Pinpoint the cell where the given text exists, returning its (X, Y) midpoint coordinate. 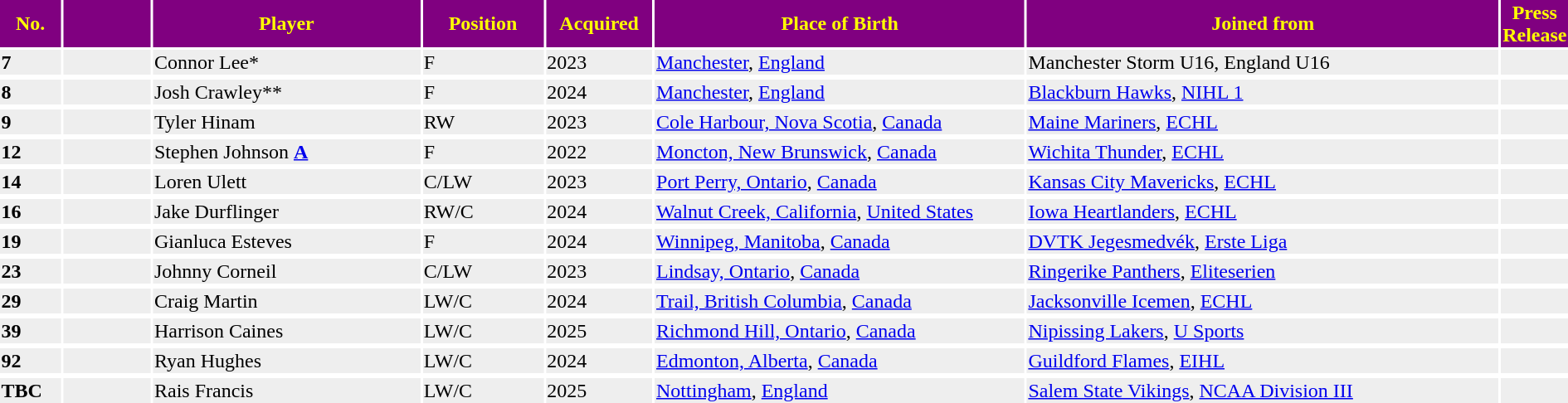
Johnny Corneil (286, 271)
16 (30, 211)
Ryan Hughes (286, 361)
RW/C (483, 211)
2022 (599, 152)
39 (30, 331)
TBC (30, 391)
Position (483, 23)
Kansas City Mavericks, ECHL (1263, 182)
Player (286, 23)
Nipissing Lakers, U Sports (1263, 331)
Harrison Caines (286, 331)
Guildford Flames, EIHL (1263, 361)
23 (30, 271)
9 (30, 122)
Blackburn Hawks, NIHL 1 (1263, 92)
8 (30, 92)
Press Release (1535, 23)
92 (30, 361)
Richmond Hill, Ontario, Canada (840, 331)
29 (30, 301)
Loren Ulett (286, 182)
12 (30, 152)
Joined from (1263, 23)
Stephen Johnson A (286, 152)
Ringerike Panthers, Eliteserien (1263, 271)
Manchester Storm U16, England U16 (1263, 62)
Lindsay, Ontario, Canada (840, 271)
Connor Lee* (286, 62)
Walnut Creek, California, United States (840, 211)
Nottingham, England (840, 391)
Rais Francis (286, 391)
7 (30, 62)
Wichita Thunder, ECHL (1263, 152)
Craig Martin (286, 301)
RW (483, 122)
Acquired (599, 23)
Trail, British Columbia, Canada (840, 301)
Maine Mariners, ECHL (1263, 122)
DVTK Jegesmedvék, Erste Liga (1263, 241)
Gianluca Esteves (286, 241)
No. (30, 23)
Jacksonville Icemen, ECHL (1263, 301)
Cole Harbour, Nova Scotia, Canada (840, 122)
Josh Crawley** (286, 92)
19 (30, 241)
Place of Birth (840, 23)
Winnipeg, Manitoba, Canada (840, 241)
14 (30, 182)
Edmonton, Alberta, Canada (840, 361)
Port Perry, Ontario, Canada (840, 182)
Salem State Vikings, NCAA Division III (1263, 391)
Moncton, New Brunswick, Canada (840, 152)
Tyler Hinam (286, 122)
Iowa Heartlanders, ECHL (1263, 211)
Jake Durflinger (286, 211)
